Scan for the cell matching the given text and deliver its (x, y) coordinate at center. 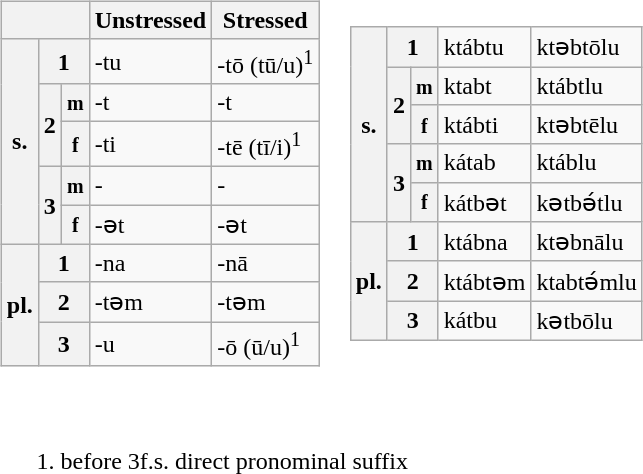
-tu (150, 62)
kátbu (484, 321)
Stressed (266, 20)
ktabtə́mlu (586, 281)
ktəbtōlu (586, 47)
ktábtəm (484, 281)
ktabt (484, 86)
-na (150, 263)
kətbōlu (586, 321)
-ō (ū/u)1 (266, 344)
-tō (tū/u)1 (266, 62)
-ti (150, 144)
ktəbnālu (586, 242)
-u (150, 344)
kátab (484, 163)
ktáblu (586, 163)
Unstressed (150, 20)
-tē (tī/i)1 (266, 144)
ktábtu (484, 47)
ktábna (484, 242)
ktábti (484, 125)
kətbə́tlu (586, 202)
-nā (266, 263)
ktəbtēlu (586, 125)
kátbət (484, 202)
ktábtlu (586, 86)
